Locate the cell with the specified text and output its (x, y) center coordinate. 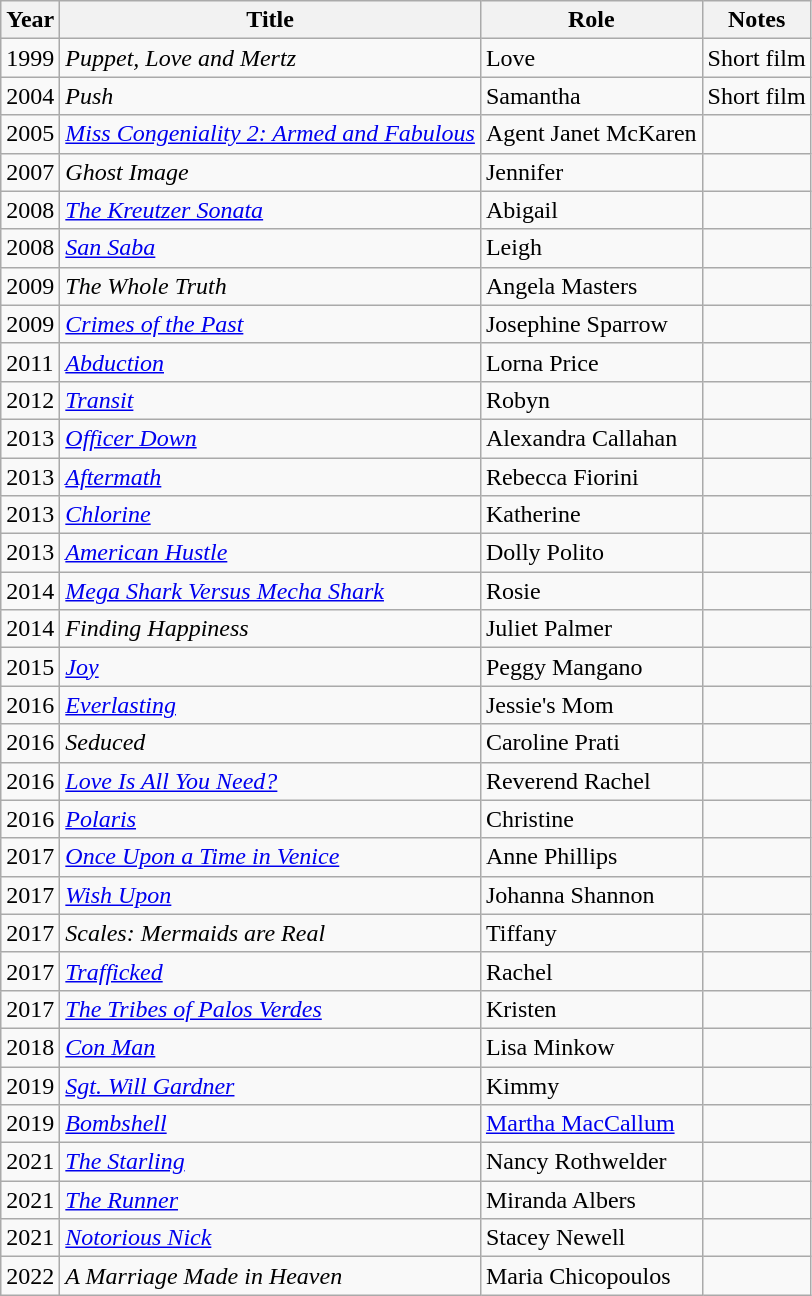
1999 (30, 58)
Joy (270, 667)
The Kreutzer Sonata (270, 210)
Title (270, 20)
2007 (30, 172)
Peggy Mangano (591, 667)
Mega Shark Versus Mecha Shark (270, 591)
Lisa Minkow (591, 1047)
Sgt. Will Gardner (270, 1085)
Robyn (591, 400)
Love (591, 58)
Seduced (270, 743)
Ghost Image (270, 172)
Tiffany (591, 933)
Dolly Polito (591, 553)
Transit (270, 400)
Chlorine (270, 515)
Christine (591, 819)
Everlasting (270, 705)
Johanna Shannon (591, 895)
Role (591, 20)
Angela Masters (591, 286)
Leigh (591, 248)
Puppet, Love and Mertz (270, 58)
Push (270, 96)
Abduction (270, 362)
Miranda Albers (591, 1200)
Love Is All You Need? (270, 781)
Crimes of the Past (270, 324)
Stacey Newell (591, 1238)
2012 (30, 400)
San Saba (270, 248)
The Starling (270, 1162)
Once Upon a Time in Venice (270, 857)
2005 (30, 134)
The Tribes of Palos Verdes (270, 1009)
Caroline Prati (591, 743)
Reverend Rachel (591, 781)
Maria Chicopoulos (591, 1276)
Agent Janet McKaren (591, 134)
Trafficked (270, 971)
2004 (30, 96)
Officer Down (270, 438)
2022 (30, 1276)
Katherine (591, 515)
Nancy Rothwelder (591, 1162)
Jennifer (591, 172)
Josephine Sparrow (591, 324)
The Whole Truth (270, 286)
Martha MacCallum (591, 1124)
Rachel (591, 971)
Finding Happiness (270, 629)
The Runner (270, 1200)
Lorna Price (591, 362)
Kimmy (591, 1085)
Wish Upon (270, 895)
Anne Phillips (591, 857)
Abigail (591, 210)
2015 (30, 667)
Alexandra Callahan (591, 438)
2018 (30, 1047)
Rebecca Fiorini (591, 477)
Samantha (591, 96)
Notes (756, 20)
Notorious Nick (270, 1238)
Jessie's Mom (591, 705)
American Hustle (270, 553)
Aftermath (270, 477)
Polaris (270, 819)
Con Man (270, 1047)
A Marriage Made in Heaven (270, 1276)
Rosie (591, 591)
Bombshell (270, 1124)
2011 (30, 362)
Kristen (591, 1009)
Miss Congeniality 2: Armed and Fabulous (270, 134)
Year (30, 20)
Scales: Mermaids are Real (270, 933)
Juliet Palmer (591, 629)
